Output the (X, Y) coordinate of the center of the cell containing the given text.  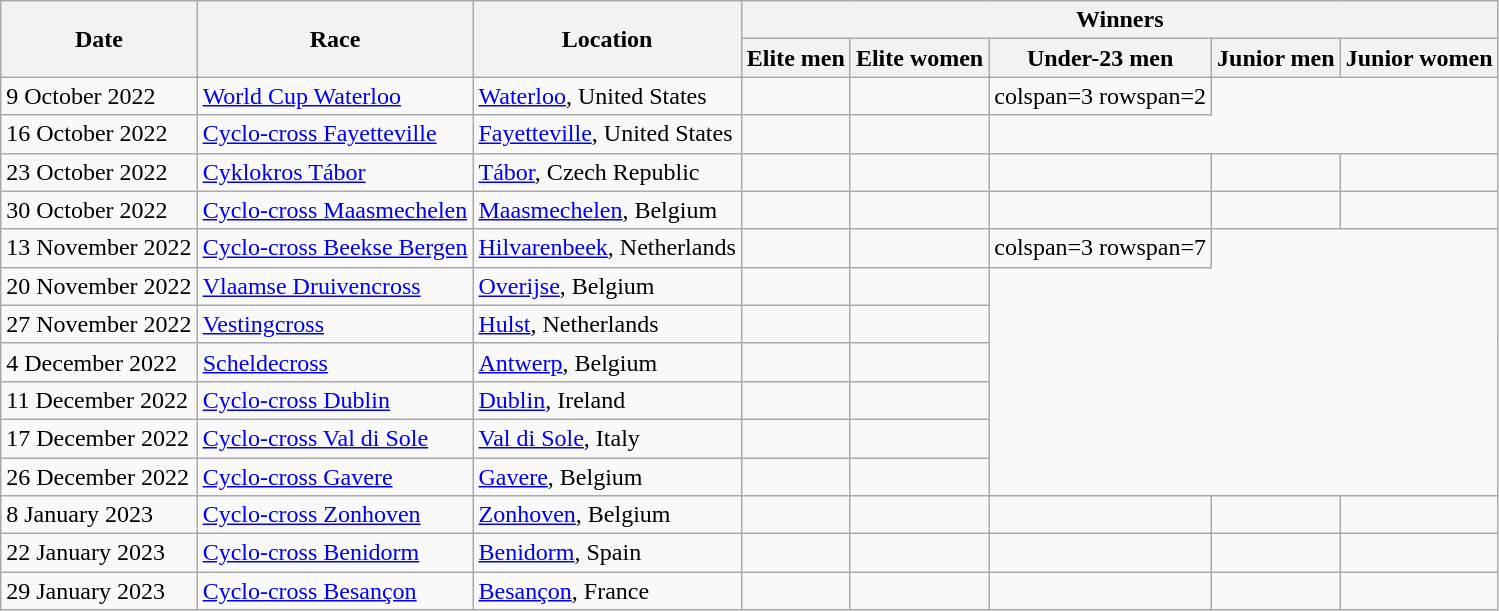
16 October 2022 (99, 134)
Val di Sole, Italy (607, 438)
Tábor, Czech Republic (607, 172)
Gavere, Belgium (607, 477)
Cyclo-cross Maasmechelen (335, 210)
Cyclo-cross Zonhoven (335, 515)
8 January 2023 (99, 515)
Cyklokros Tábor (335, 172)
Hulst, Netherlands (607, 324)
Location (607, 39)
Dublin, Ireland (607, 400)
Elite men (796, 58)
Waterloo, United States (607, 96)
Race (335, 39)
Cyclo-cross Val di Sole (335, 438)
22 January 2023 (99, 553)
Cyclo-cross Besançon (335, 591)
27 November 2022 (99, 324)
Benidorm, Spain (607, 553)
Scheldecross (335, 362)
Fayetteville, United States (607, 134)
Elite women (919, 58)
Junior men (1276, 58)
Cyclo-cross Dublin (335, 400)
Cyclo-cross Benidorm (335, 553)
colspan=3 rowspan=2 (1100, 96)
9 October 2022 (99, 96)
4 December 2022 (99, 362)
13 November 2022 (99, 248)
Winners (1120, 20)
20 November 2022 (99, 286)
Maasmechelen, Belgium (607, 210)
Date (99, 39)
colspan=3 rowspan=7 (1100, 248)
Cyclo-cross Gavere (335, 477)
World Cup Waterloo (335, 96)
Zonhoven, Belgium (607, 515)
Cyclo-cross Beekse Bergen (335, 248)
Besançon, France (607, 591)
Antwerp, Belgium (607, 362)
17 December 2022 (99, 438)
Junior women (1419, 58)
Vlaamse Druivencross (335, 286)
26 December 2022 (99, 477)
11 December 2022 (99, 400)
Cyclo-cross Fayetteville (335, 134)
Overijse, Belgium (607, 286)
29 January 2023 (99, 591)
Under-23 men (1100, 58)
Hilvarenbeek, Netherlands (607, 248)
23 October 2022 (99, 172)
30 October 2022 (99, 210)
Vestingcross (335, 324)
